Extract the (x, y) coordinate from the center of the cell holding the provided text.  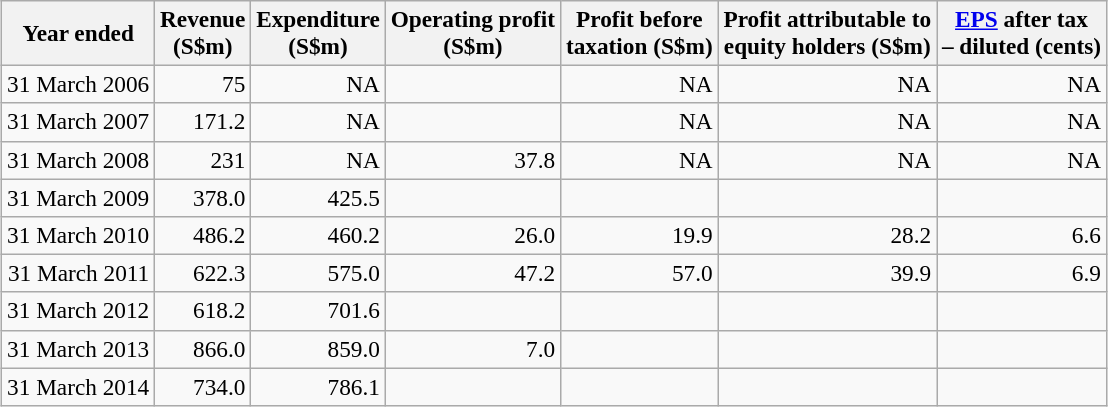
31 March 2006 (78, 84)
31 March 2014 (78, 386)
575.0 (318, 273)
31 March 2011 (78, 273)
57.0 (639, 273)
6.6 (1022, 235)
26.0 (472, 235)
39.9 (827, 273)
6.9 (1022, 273)
786.1 (318, 386)
31 March 2013 (78, 349)
622.3 (203, 273)
7.0 (472, 349)
425.5 (318, 197)
460.2 (318, 235)
19.9 (639, 235)
31 March 2010 (78, 235)
171.2 (203, 122)
866.0 (203, 349)
EPS after tax– diluted (cents) (1022, 32)
378.0 (203, 197)
31 March 2008 (78, 160)
Year ended (78, 32)
Profit attributable toequity holders (S$m) (827, 32)
75 (203, 84)
859.0 (318, 349)
47.2 (472, 273)
734.0 (203, 386)
31 March 2009 (78, 197)
231 (203, 160)
37.8 (472, 160)
31 March 2012 (78, 311)
618.2 (203, 311)
Expenditure(S$m) (318, 32)
Revenue(S$m) (203, 32)
Operating profit(S$m) (472, 32)
28.2 (827, 235)
486.2 (203, 235)
Profit beforetaxation (S$m) (639, 32)
701.6 (318, 311)
31 March 2007 (78, 122)
